Extract the (x, y) coordinate from the center of the cell holding the provided text.  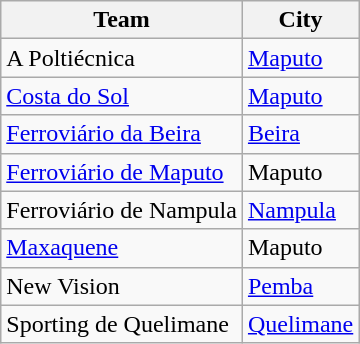
A Poltiécnica (122, 58)
Ferroviário de Nampula (122, 210)
Maxaquene (122, 248)
Beira (300, 134)
Costa do Sol (122, 96)
Ferroviário da Beira (122, 134)
Quelimane (300, 324)
Ferroviário de Maputo (122, 172)
Nampula (300, 210)
City (300, 20)
Team (122, 20)
Sporting de Quelimane (122, 324)
New Vision (122, 286)
Pemba (300, 286)
